From the cell containing the given text, extract its center point as [X, Y] coordinate. 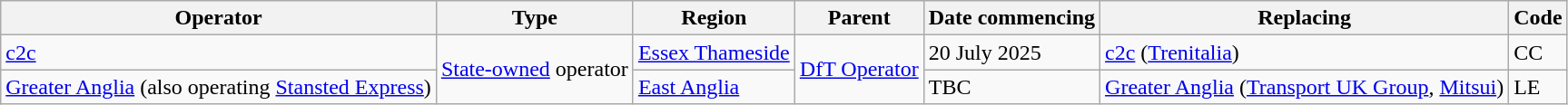
CC [1538, 52]
Type [534, 18]
DfT Operator [859, 70]
Parent [859, 18]
TBC [1011, 87]
LE [1538, 87]
Replacing [1305, 18]
Essex Thameside [714, 52]
State-owned operator [534, 70]
Operator [219, 18]
Code [1538, 18]
East Anglia [714, 87]
Date commencing [1011, 18]
c2c (Trenitalia) [1305, 52]
Greater Anglia (Transport UK Group, Mitsui) [1305, 87]
Greater Anglia (also operating Stansted Express) [219, 87]
c2c [219, 52]
Region [714, 18]
20 July 2025 [1011, 52]
